Determine the (x, y) coordinate at the center of the cell enclosing the given text.  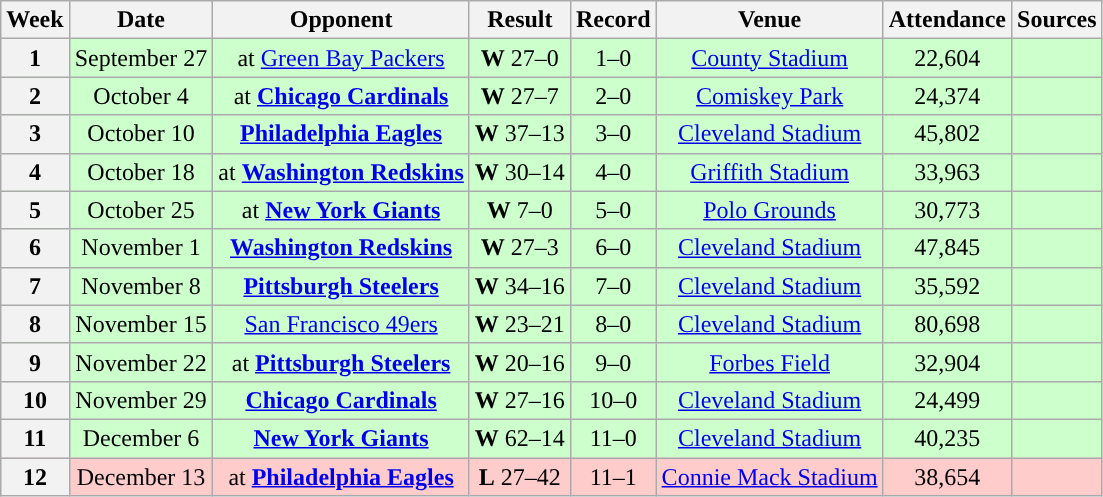
24,374 (947, 96)
September 27 (141, 58)
7–0 (613, 286)
Week (35, 20)
35,592 (947, 286)
6 (35, 248)
2 (35, 96)
Result (520, 20)
8–0 (613, 324)
Polo Grounds (770, 210)
October 18 (141, 172)
9–0 (613, 362)
33,963 (947, 172)
W 20–16 (520, 362)
Connie Mack Stadium (770, 477)
1 (35, 58)
4–0 (613, 172)
New York Giants (341, 438)
W 27–7 (520, 96)
8 (35, 324)
11–1 (613, 477)
W 27–0 (520, 58)
October 4 (141, 96)
47,845 (947, 248)
Date (141, 20)
Venue (770, 20)
County Stadium (770, 58)
12 (35, 477)
at Philadelphia Eagles (341, 477)
4 (35, 172)
W 23–21 (520, 324)
W 7–0 (520, 210)
30,773 (947, 210)
3–0 (613, 134)
7 (35, 286)
2–0 (613, 96)
November 8 (141, 286)
at New York Giants (341, 210)
Opponent (341, 20)
5 (35, 210)
6–0 (613, 248)
Record (613, 20)
Sources (1058, 20)
December 13 (141, 477)
W 30–14 (520, 172)
1–0 (613, 58)
45,802 (947, 134)
Comiskey Park (770, 96)
Pittsburgh Steelers (341, 286)
October 25 (141, 210)
10–0 (613, 400)
at Green Bay Packers (341, 58)
38,654 (947, 477)
Attendance (947, 20)
November 29 (141, 400)
3 (35, 134)
November 15 (141, 324)
24,499 (947, 400)
W 37–13 (520, 134)
Chicago Cardinals (341, 400)
Philadelphia Eagles (341, 134)
W 27–3 (520, 248)
L 27–42 (520, 477)
5–0 (613, 210)
11 (35, 438)
December 6 (141, 438)
32,904 (947, 362)
October 10 (141, 134)
40,235 (947, 438)
at Washington Redskins (341, 172)
Forbes Field (770, 362)
at Pittsburgh Steelers (341, 362)
W 27–16 (520, 400)
W 34–16 (520, 286)
November 22 (141, 362)
Washington Redskins (341, 248)
22,604 (947, 58)
Griffith Stadium (770, 172)
9 (35, 362)
10 (35, 400)
at Chicago Cardinals (341, 96)
W 62–14 (520, 438)
November 1 (141, 248)
11–0 (613, 438)
San Francisco 49ers (341, 324)
80,698 (947, 324)
